Locate the cell with the specified text and output its [x, y] center coordinate. 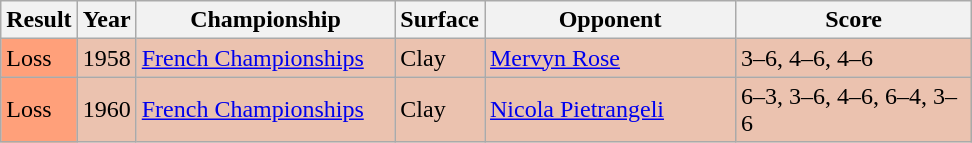
Mervyn Rose [610, 58]
1958 [106, 58]
Score [854, 20]
Championship [266, 20]
Result [39, 20]
Opponent [610, 20]
Year [106, 20]
3–6, 4–6, 4–6 [854, 58]
6–3, 3–6, 4–6, 6–4, 3–6 [854, 110]
Surface [440, 20]
Nicola Pietrangeli [610, 110]
1960 [106, 110]
